Return [x, y] of the center of cell containing provided text 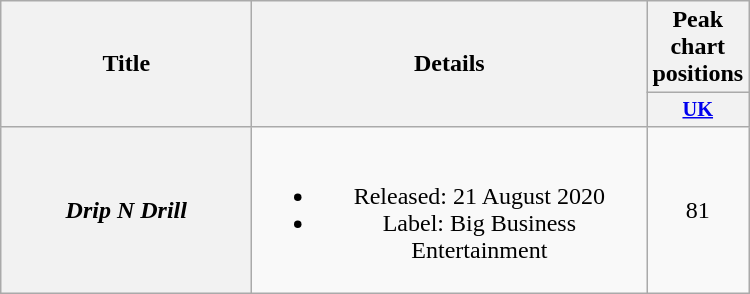
Title [126, 64]
Drip N Drill [126, 210]
Released: 21 August 2020Label: Big Business Entertainment [450, 210]
Peak chart positions [698, 47]
Details [450, 64]
81 [698, 210]
UK [698, 110]
